Scan for the cell matching the given text and deliver its [X, Y] coordinate at center. 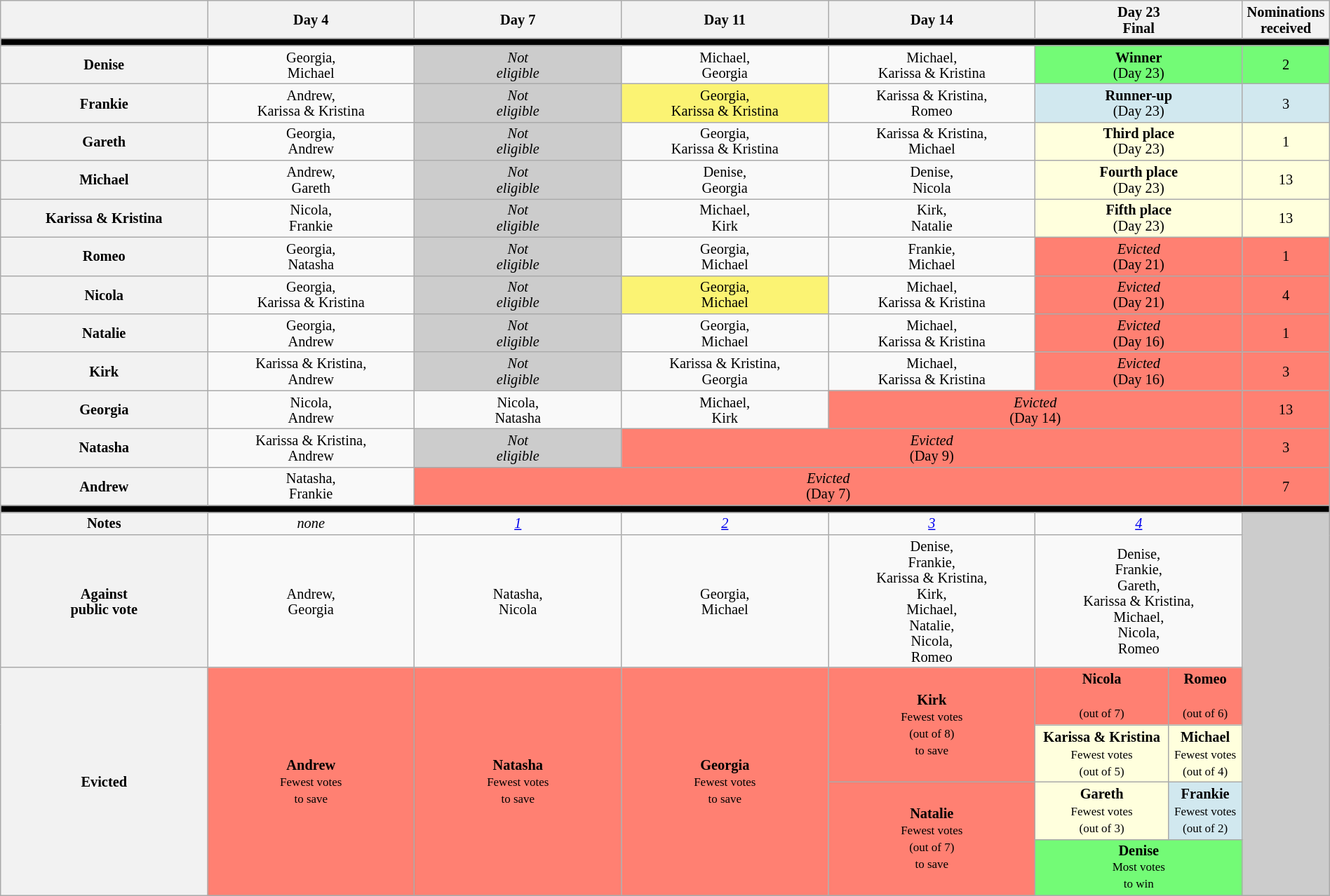
DeniseMost votesto win [1139, 867]
Third place (Day 23) [1139, 142]
Frankie [104, 102]
Frankie,Michael [932, 257]
Karissa & Kristina,Georgia [725, 372]
Andrew,Gareth [311, 179]
Nicola,Andrew [311, 409]
Denise [104, 65]
Nominationsreceived [1286, 20]
Nicola(out of 7) [1102, 696]
Natasha Fewest votesto save [518, 781]
Winner(Day 23) [1139, 65]
Notes [104, 523]
Kirk [104, 372]
Michael,Georgia [725, 65]
Evicted(Day 7) [828, 487]
Denise,Frankie,Gareth,Karissa & Kristina,Michael,Nicola,Romeo [1139, 601]
Natalie [104, 332]
Karissa & KristinaFewest votes(out of 5) [1102, 754]
Natasha,Frankie [311, 487]
Denise,Nicola [932, 179]
FrankieFewest votes(out of 2) [1205, 810]
Evicted [104, 781]
Day 23Final [1139, 20]
Fourth place (Day 23) [1139, 179]
Againstpublic vote [104, 601]
Andrew,Georgia [311, 601]
Day 7 [518, 20]
Natasha [104, 447]
Andrew,Karissa & Kristina [311, 102]
Day 14 [932, 20]
Andrew [104, 487]
GarethFewest votes(out of 3) [1102, 810]
Karissa & Kristina [104, 217]
Kirk,Natalie [932, 217]
Fifth place (Day 23) [1139, 217]
Day 4 [311, 20]
Romeo(out of 6) [1205, 696]
Nicola,Natasha [518, 409]
Evicted(Day 9) [932, 447]
Gareth [104, 142]
Evicted(Day 14) [1035, 409]
Karissa & Kristina,Romeo [932, 102]
Denise,Georgia [725, 179]
GeorgiaFewest votesto save [725, 781]
Natasha,Nicola [518, 601]
Nicola [104, 294]
Denise,Frankie,Karissa & Kristina,Kirk,Michael,Natalie,Nicola,Romeo [932, 601]
Andrew Fewest votesto save [311, 781]
Day 11 [725, 20]
Karissa & Kristina,Michael [932, 142]
Georgia [104, 409]
Nicola,Frankie [311, 217]
Michael [104, 179]
Romeo [104, 257]
KirkFewest votes(out of 8)to save [932, 725]
MichaelFewest votes(out of 4) [1205, 754]
NatalieFewest votes(out of 7)to save [932, 839]
none [311, 523]
Runner-up(Day 23) [1139, 102]
Georgia,Natasha [311, 257]
7 [1286, 487]
